Extract the (X, Y) coordinate from the center of the cell holding the provided text.  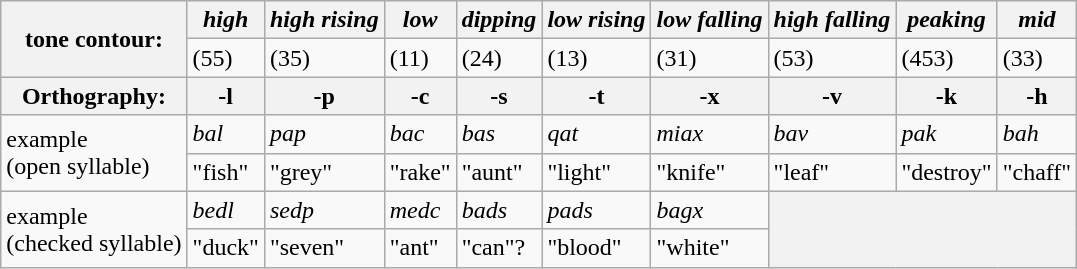
pads (596, 210)
"seven" (324, 248)
"blood" (596, 248)
dipping (499, 20)
(55) (226, 58)
(13) (596, 58)
high (226, 20)
(35) (324, 58)
-x (710, 96)
"chaff" (1037, 172)
(53) (832, 58)
qat (596, 134)
bas (499, 134)
-t (596, 96)
bads (499, 210)
bac (420, 134)
high falling (832, 20)
(24) (499, 58)
-v (832, 96)
high rising (324, 20)
-s (499, 96)
(453) (946, 58)
"knife" (710, 172)
miax (710, 134)
"duck" (226, 248)
"white" (710, 248)
"can"? (499, 248)
"grey" (324, 172)
-k (946, 96)
example(checked syllable) (94, 229)
"rake" (420, 172)
"fish" (226, 172)
"destroy" (946, 172)
pap (324, 134)
peaking (946, 20)
pak (946, 134)
-h (1037, 96)
low (420, 20)
sedp (324, 210)
"aunt" (499, 172)
low rising (596, 20)
tone contour: (94, 39)
bav (832, 134)
(11) (420, 58)
-p (324, 96)
bedl (226, 210)
mid (1037, 20)
"light" (596, 172)
bal (226, 134)
low falling (710, 20)
bah (1037, 134)
-l (226, 96)
Orthography: (94, 96)
"leaf" (832, 172)
medc (420, 210)
example(open syllable) (94, 153)
(31) (710, 58)
(33) (1037, 58)
-c (420, 96)
"ant" (420, 248)
bagx (710, 210)
